Search for the cell housing the specified text and yield its [X, Y] center coordinate. 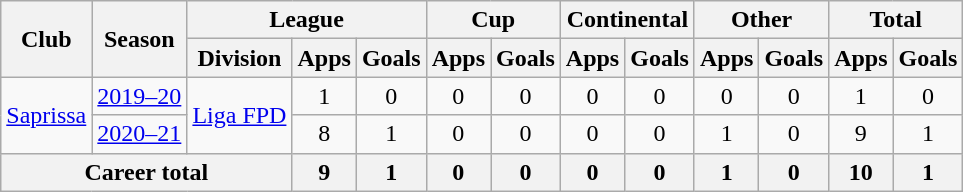
2019–20 [140, 96]
Total [896, 20]
2020–21 [140, 134]
Cup [493, 20]
Liga FPD [240, 115]
8 [324, 134]
Club [46, 39]
Continental [627, 20]
Season [140, 39]
Other [761, 20]
League [306, 20]
Division [240, 58]
Saprissa [46, 115]
Career total [146, 172]
10 [861, 172]
